Extract the [X, Y] coordinate from the center of the cell holding the provided text.  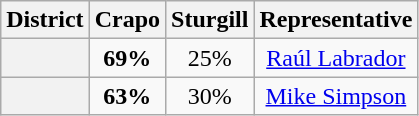
Representative [336, 20]
Sturgill [210, 20]
63% [127, 96]
25% [210, 58]
69% [127, 58]
District [45, 20]
Mike Simpson [336, 96]
Crapo [127, 20]
Raúl Labrador [336, 58]
30% [210, 96]
